From the cell containing the given text, extract its center point as [X, Y] coordinate. 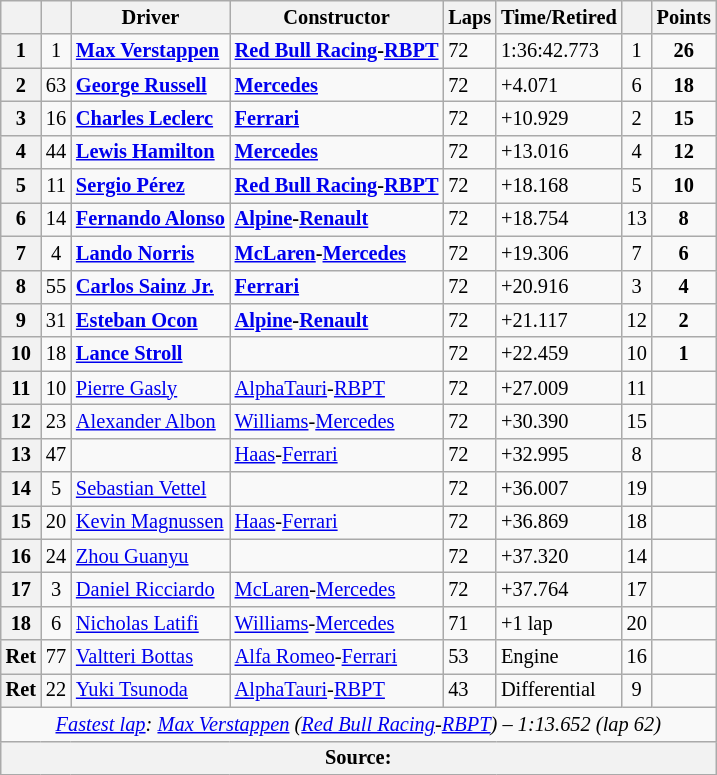
71 [470, 623]
Engine [559, 657]
22 [56, 690]
Daniel Ricciardo [150, 589]
Nicholas Latifi [150, 623]
Lance Stroll [150, 354]
+22.459 [559, 354]
+19.306 [559, 253]
Yuki Tsunoda [150, 690]
Constructor [337, 17]
Max Verstappen [150, 51]
Valtteri Bottas [150, 657]
19 [637, 489]
Fernando Alonso [150, 219]
Esteban Ocon [150, 320]
+36.869 [559, 522]
Time/Retired [559, 17]
+13.016 [559, 152]
1:36:42.773 [559, 51]
26 [684, 51]
43 [470, 690]
Lewis Hamilton [150, 152]
+27.009 [559, 388]
Source: [358, 758]
+18.754 [559, 219]
Driver [150, 17]
Sebastian Vettel [150, 489]
24 [56, 556]
+37.320 [559, 556]
+20.916 [559, 287]
George Russell [150, 85]
Zhou Guanyu [150, 556]
Sergio Pérez [150, 186]
47 [56, 455]
+10.929 [559, 118]
53 [470, 657]
Alfa Romeo-Ferrari [337, 657]
55 [56, 287]
+30.390 [559, 421]
+4.071 [559, 85]
Fastest lap: Max Verstappen (Red Bull Racing-RBPT) – 1:13.652 (lap 62) [358, 724]
Kevin Magnussen [150, 522]
63 [56, 85]
Pierre Gasly [150, 388]
23 [56, 421]
Charles Leclerc [150, 118]
Carlos Sainz Jr. [150, 287]
+37.764 [559, 589]
+32.995 [559, 455]
+1 lap [559, 623]
+18.168 [559, 186]
44 [56, 152]
Points [684, 17]
Laps [470, 17]
+36.007 [559, 489]
77 [56, 657]
Alexander Albon [150, 421]
Lando Norris [150, 253]
Differential [559, 690]
+21.117 [559, 320]
31 [56, 320]
